Scan for the cell matching the given text and deliver its [x, y] coordinate at center. 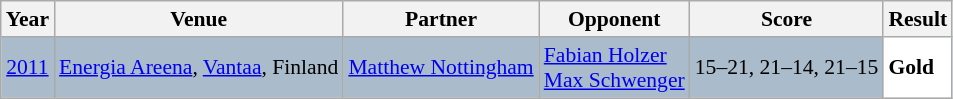
Score [787, 19]
Energia Areena, Vantaa, Finland [198, 68]
Partner [440, 19]
2011 [28, 68]
Venue [198, 19]
Matthew Nottingham [440, 68]
Year [28, 19]
Result [918, 19]
Gold [918, 68]
Opponent [614, 19]
15–21, 21–14, 21–15 [787, 68]
Fabian Holzer Max Schwenger [614, 68]
